Return (X, Y) of the center of cell containing provided text 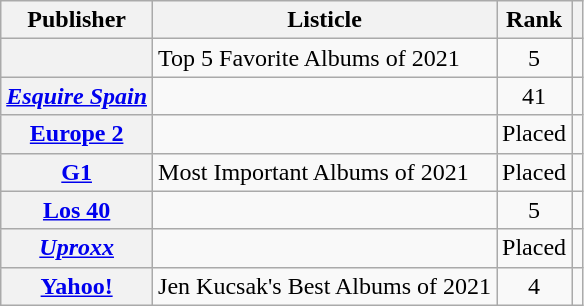
Publisher (77, 20)
Uproxx (77, 248)
Europe 2 (77, 134)
Top 5 Favorite Albums of 2021 (325, 58)
Most Important Albums of 2021 (325, 172)
Listicle (325, 20)
G1 (77, 172)
Esquire Spain (77, 96)
4 (534, 286)
Los 40 (77, 210)
41 (534, 96)
Yahoo! (77, 286)
Jen Kucsak's Best Albums of 2021 (325, 286)
Rank (534, 20)
